Capture the cell that displays the provided text and extract its [X, Y] central coordinate. 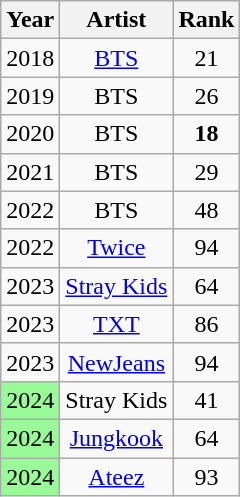
2020 [30, 134]
86 [206, 324]
Ateez [116, 477]
Twice [116, 248]
21 [206, 58]
Jungkook [116, 438]
48 [206, 210]
2018 [30, 58]
41 [206, 400]
Year [30, 20]
93 [206, 477]
2019 [30, 96]
2021 [30, 172]
29 [206, 172]
26 [206, 96]
Rank [206, 20]
18 [206, 134]
NewJeans [116, 362]
TXT [116, 324]
Artist [116, 20]
